Capture the cell that displays the provided text and extract its [X, Y] central coordinate. 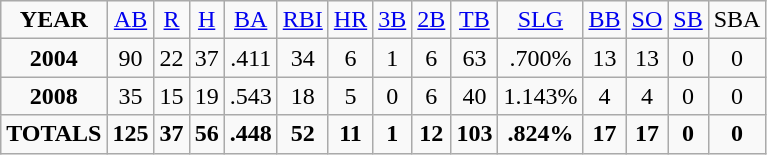
TB [474, 20]
2004 [54, 58]
2B [432, 20]
15 [172, 96]
22 [172, 58]
3B [392, 20]
TOTALS [54, 134]
56 [206, 134]
RBI [302, 20]
11 [350, 134]
5 [350, 96]
2008 [54, 96]
YEAR [54, 20]
52 [302, 134]
1.143% [540, 96]
34 [302, 58]
R [172, 20]
BA [250, 20]
.700% [540, 58]
SLG [540, 20]
103 [474, 134]
19 [206, 96]
40 [474, 96]
63 [474, 58]
.448 [250, 134]
H [206, 20]
SBA [737, 20]
BB [604, 20]
90 [130, 58]
18 [302, 96]
35 [130, 96]
AB [130, 20]
.411 [250, 58]
SO [647, 20]
125 [130, 134]
12 [432, 134]
SB [688, 20]
.824% [540, 134]
HR [350, 20]
.543 [250, 96]
